Pinpoint the cell where the given text exists, returning its [x, y] midpoint coordinate. 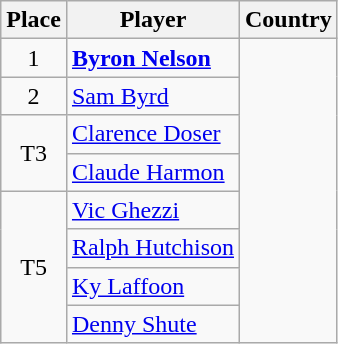
1 [34, 58]
Ky Laffoon [152, 286]
Sam Byrd [152, 96]
T3 [34, 153]
Claude Harmon [152, 172]
T5 [34, 267]
Vic Ghezzi [152, 210]
Player [152, 20]
Place [34, 20]
Byron Nelson [152, 58]
Denny Shute [152, 324]
Ralph Hutchison [152, 248]
Country [289, 20]
2 [34, 96]
Clarence Doser [152, 134]
